Determine the (X, Y) coordinate at the center of the cell enclosing the given text.  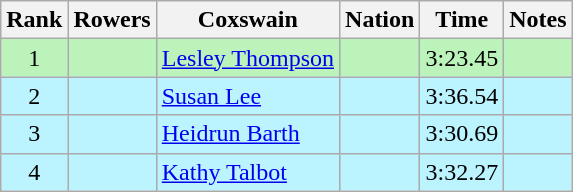
Rank (34, 20)
3:23.45 (462, 58)
4 (34, 172)
3:30.69 (462, 134)
Lesley Thompson (248, 58)
Nation (380, 20)
Rowers (112, 20)
Heidrun Barth (248, 134)
3:36.54 (462, 96)
1 (34, 58)
Notes (538, 20)
3 (34, 134)
Kathy Talbot (248, 172)
Time (462, 20)
2 (34, 96)
Susan Lee (248, 96)
Coxswain (248, 20)
3:32.27 (462, 172)
